Extract the [X, Y] coordinate from the center of the cell holding the provided text.  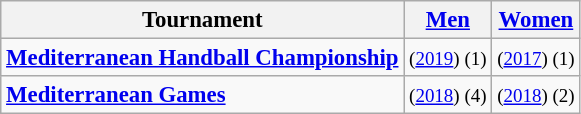
Men [448, 20]
(2017) (1) [536, 58]
Mediterranean Games [202, 95]
Mediterranean Handball Championship [202, 58]
(2018) (2) [536, 95]
Women [536, 20]
(2019) (1) [448, 58]
(2018) (4) [448, 95]
Tournament [202, 20]
